Extract the [x, y] coordinate from the center of the cell holding the provided text.  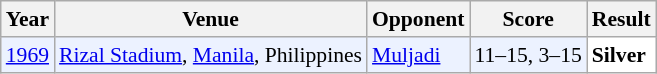
Result [622, 19]
Year [28, 19]
Opponent [418, 19]
Silver [622, 55]
Muljadi [418, 55]
11–15, 3–15 [528, 55]
Rizal Stadium, Manila, Philippines [210, 55]
1969 [28, 55]
Score [528, 19]
Venue [210, 19]
